Capture the cell that displays the provided text and extract its (x, y) central coordinate. 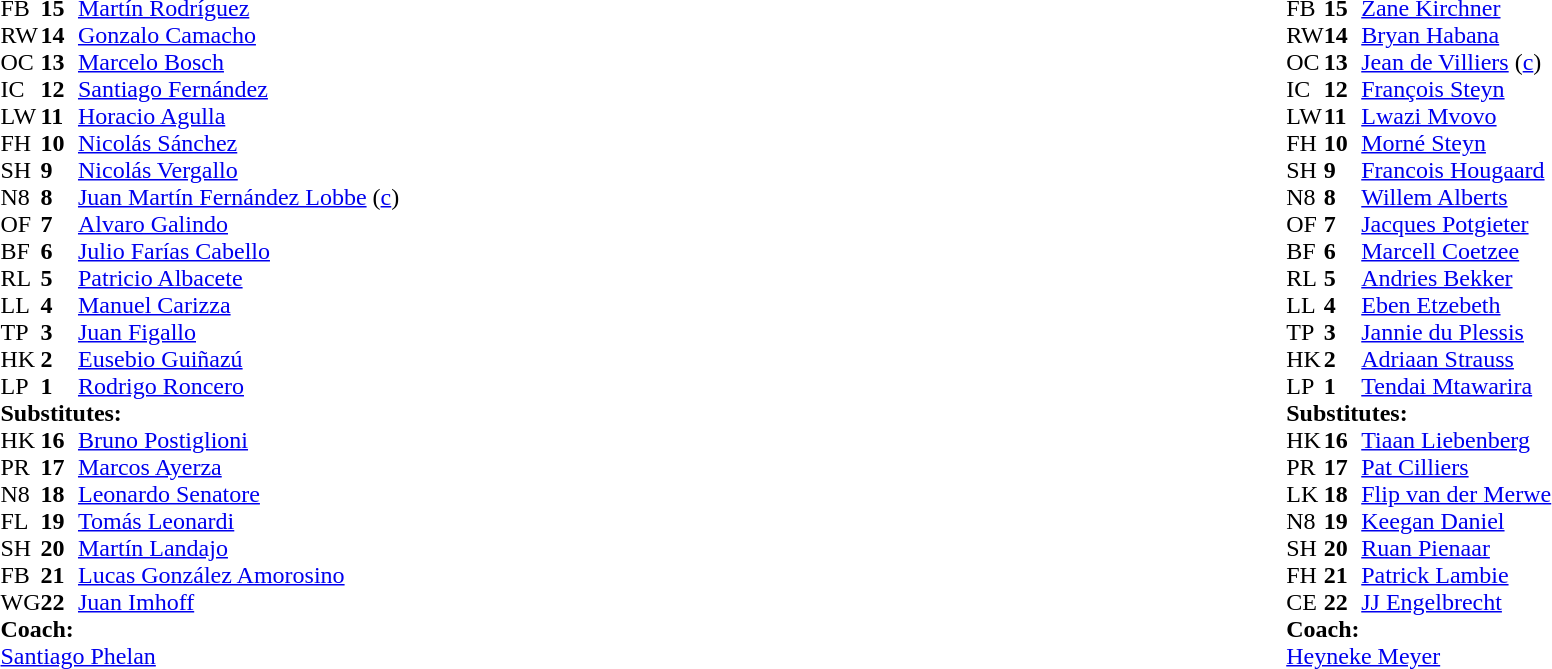
Lucas González Amorosino (238, 576)
Marcell Coetzee (1456, 252)
Flip van der Merwe (1456, 494)
Leonardo Senatore (238, 494)
François Steyn (1456, 90)
Patricio Albacete (238, 278)
Jannie du Plessis (1456, 332)
Julio Farías Cabello (238, 252)
Santiago Fernández (238, 90)
Marcelo Bosch (238, 62)
Bryan Habana (1456, 36)
Ruan Pienaar (1456, 548)
Nicolás Vergallo (238, 170)
Morné Steyn (1456, 144)
Adriaan Strauss (1456, 360)
Nicolás Sánchez (238, 144)
Patrick Lambie (1456, 576)
Jean de Villiers (c) (1456, 62)
Lwazi Mvovo (1456, 116)
Santiago Phelan (200, 656)
Eusebio Guiñazú (238, 360)
Martín Landajo (238, 548)
Manuel Carizza (238, 306)
Tiaan Liebenberg (1456, 440)
FB (20, 576)
CE (1305, 602)
LK (1305, 494)
Tendai Mtawarira (1456, 386)
Juan Martín Fernández Lobbe (c) (238, 198)
Willem Alberts (1456, 198)
JJ Engelbrecht (1456, 602)
Heyneke Meyer (1418, 656)
Eben Etzebeth (1456, 306)
Keegan Daniel (1456, 522)
Marcos Ayerza (238, 468)
Jacques Potgieter (1456, 224)
Juan Imhoff (238, 602)
Juan Figallo (238, 332)
Rodrigo Roncero (238, 386)
Andries Bekker (1456, 278)
Tomás Leonardi (238, 522)
Pat Cilliers (1456, 468)
Alvaro Galindo (238, 224)
FL (20, 522)
Horacio Agulla (238, 116)
WG (20, 602)
Gonzalo Camacho (238, 36)
Francois Hougaard (1456, 170)
Bruno Postiglioni (238, 440)
